Find where the given text appears and provide that cell's center as [x, y] coordinate. 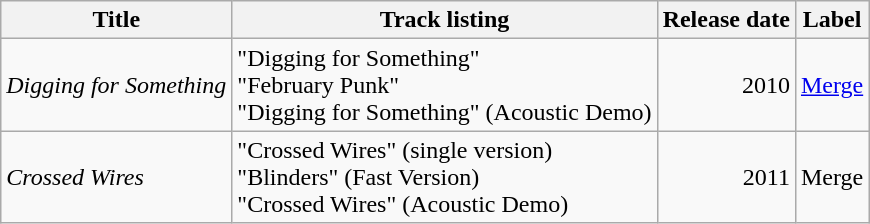
Release date [726, 20]
Label [832, 20]
"Crossed Wires" (single version)"Blinders" (Fast Version)"Crossed Wires" (Acoustic Demo) [444, 177]
Track listing [444, 20]
Title [116, 20]
Crossed Wires [116, 177]
2011 [726, 177]
"Digging for Something""February Punk""Digging for Something" (Acoustic Demo) [444, 85]
Digging for Something [116, 85]
2010 [726, 85]
